Output the [x, y] coordinate of the center of the cell containing the given text.  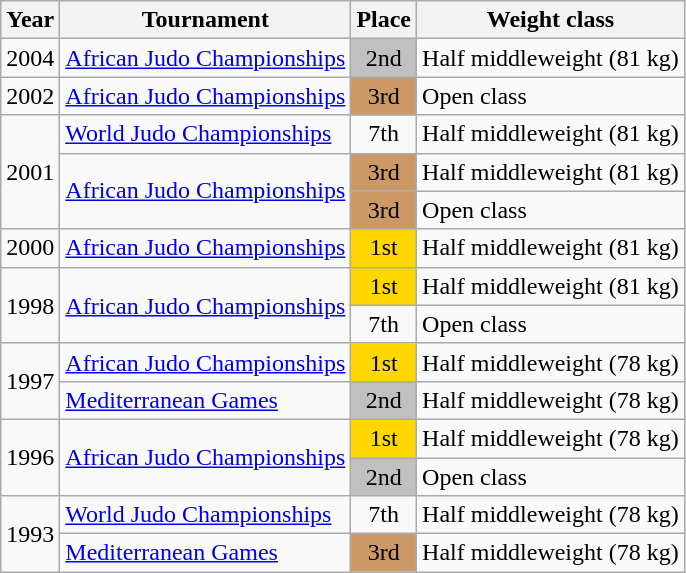
2002 [30, 96]
1993 [30, 534]
1996 [30, 457]
Weight class [551, 20]
Place [384, 20]
2000 [30, 248]
Year [30, 20]
2004 [30, 58]
1998 [30, 305]
Tournament [206, 20]
2001 [30, 172]
1997 [30, 381]
